Search for the cell housing the specified text and yield its (X, Y) center coordinate. 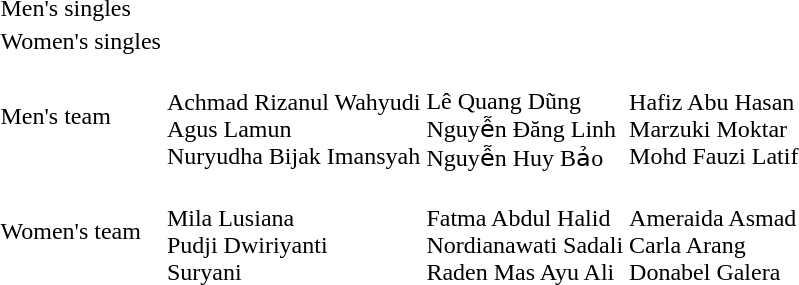
Achmad Rizanul WahyudiAgus LamunNuryudha Bijak Imansyah (294, 116)
Lê Quang DũngNguyễn Đăng LinhNguyễn Huy Bảo (525, 116)
